Search for the cell housing the specified text and yield its (x, y) center coordinate. 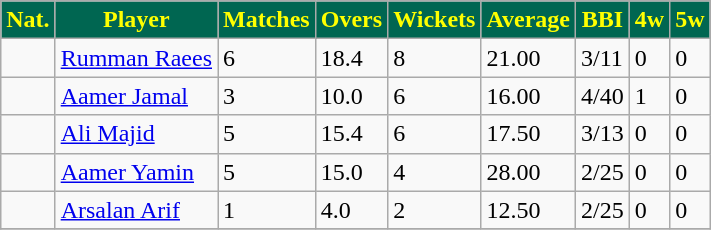
18.4 (351, 58)
Overs (351, 20)
8 (434, 58)
15.0 (351, 172)
2 (434, 210)
BBI (602, 20)
4.0 (351, 210)
Matches (267, 20)
Arsalan Arif (136, 210)
Aamer Jamal (136, 96)
3/11 (602, 58)
10.0 (351, 96)
3 (267, 96)
Player (136, 20)
Aamer Yamin (136, 172)
3/13 (602, 134)
Nat. (28, 20)
16.00 (528, 96)
Ali Majid (136, 134)
21.00 (528, 58)
Rumman Raees (136, 58)
28.00 (528, 172)
12.50 (528, 210)
4 (434, 172)
4/40 (602, 96)
4w (649, 20)
15.4 (351, 134)
17.50 (528, 134)
Wickets (434, 20)
Average (528, 20)
5w (690, 20)
